Identify which cell holds the provided text, then report its [x, y] central coordinate. 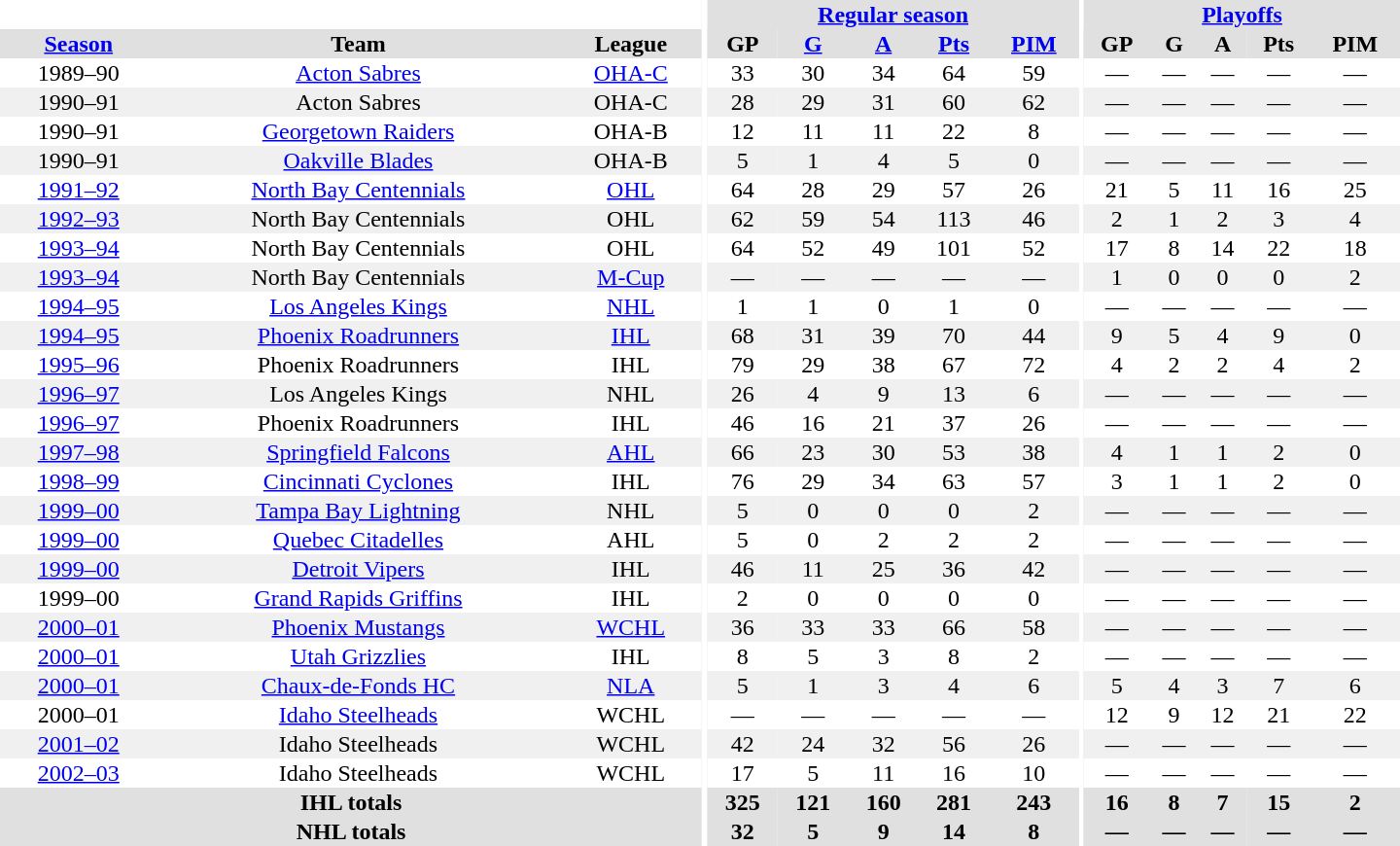
281 [954, 802]
18 [1355, 248]
53 [954, 452]
56 [954, 744]
Playoffs [1242, 15]
325 [743, 802]
76 [743, 481]
IHL totals [351, 802]
79 [743, 365]
24 [813, 744]
10 [1033, 773]
39 [883, 335]
Tampa Bay Lightning [359, 511]
Detroit Vipers [359, 569]
160 [883, 802]
1991–92 [79, 190]
Season [79, 44]
23 [813, 452]
Phoenix Mustangs [359, 627]
Springfield Falcons [359, 452]
League [630, 44]
Regular season [893, 15]
58 [1033, 627]
49 [883, 248]
101 [954, 248]
243 [1033, 802]
Grand Rapids Griffins [359, 598]
M-Cup [630, 277]
44 [1033, 335]
NHL totals [351, 831]
67 [954, 365]
70 [954, 335]
1995–96 [79, 365]
Team [359, 44]
60 [954, 102]
1989–90 [79, 73]
37 [954, 423]
68 [743, 335]
Cincinnati Cyclones [359, 481]
Georgetown Raiders [359, 131]
15 [1279, 802]
72 [1033, 365]
121 [813, 802]
1997–98 [79, 452]
113 [954, 219]
2001–02 [79, 744]
NLA [630, 686]
Chaux-de-Fonds HC [359, 686]
2002–03 [79, 773]
1992–93 [79, 219]
1998–99 [79, 481]
Utah Grizzlies [359, 656]
Quebec Citadelles [359, 540]
54 [883, 219]
63 [954, 481]
Oakville Blades [359, 160]
13 [954, 394]
